Locate the cell with the specified text and output its (x, y) center coordinate. 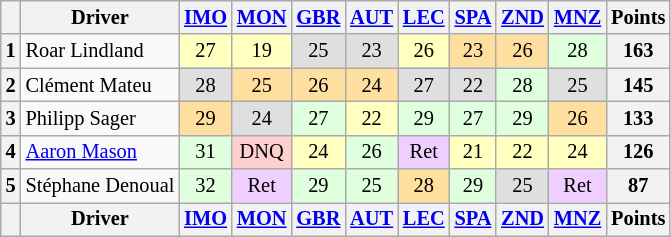
5 (11, 186)
2 (11, 85)
126 (638, 152)
145 (638, 85)
1 (11, 51)
3 (11, 118)
19 (262, 51)
Stéphane Denoual (100, 186)
4 (11, 152)
Aaron Mason (100, 152)
21 (474, 152)
31 (206, 152)
Philipp Sager (100, 118)
32 (206, 186)
Clément Mateu (100, 85)
133 (638, 118)
87 (638, 186)
DNQ (262, 152)
163 (638, 51)
Roar Lindland (100, 51)
